Provide the (x, y) coordinate of the cell's center where the given text is located.  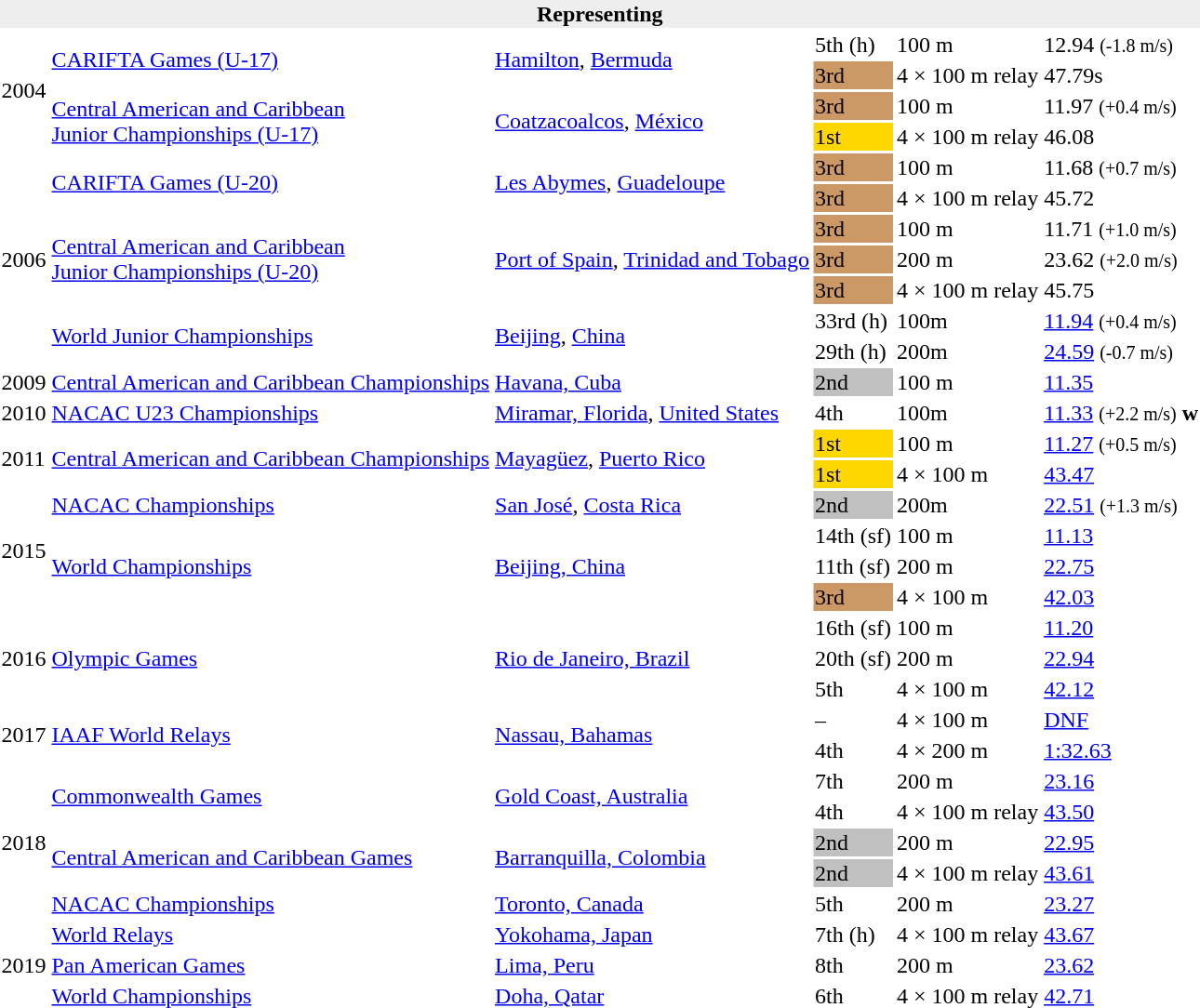
11.35 (1122, 382)
Lima, Peru (653, 965)
CARIFTA Games (U-17) (271, 60)
23.62 (+2.0 m/s) (1122, 259)
11.97 (+0.4 m/s) (1122, 106)
Miramar, Florida, United States (653, 413)
11th (sf) (852, 566)
12.94 (-1.8 m/s) (1122, 45)
2015 (24, 550)
4 × 200 m (967, 750)
23.16 (1122, 781)
20th (sf) (852, 658)
46.08 (1122, 137)
Olympic Games (271, 658)
San José, Costa Rica (653, 505)
11.27 (+0.5 m/s) (1122, 444)
– (852, 720)
Gold Coast, Australia (653, 796)
42.03 (1122, 597)
World Relays (271, 935)
11.68 (+0.7 m/s) (1122, 167)
Yokohama, Japan (653, 935)
Mayagüez, Puerto Rico (653, 459)
Port of Spain, Trinidad and Tobago (653, 259)
2017 (24, 735)
11.13 (1122, 536)
42.12 (1122, 689)
29th (h) (852, 351)
7th (852, 781)
23.27 (1122, 904)
45.72 (1122, 198)
Representing (600, 14)
11.20 (1122, 628)
43.50 (1122, 812)
Havana, Cuba (653, 382)
14th (sf) (852, 536)
45.75 (1122, 290)
2018 (24, 842)
2011 (24, 459)
Central American and CaribbeanJunior Championships (U-17) (271, 121)
2004 (24, 91)
Coatzacoalcos, México (653, 121)
Pan American Games (271, 965)
22.95 (1122, 842)
Toronto, Canada (653, 904)
43.67 (1122, 935)
DNF (1122, 720)
Barranquilla, Colombia (653, 857)
Central American and CaribbeanJunior Championships (U-20) (271, 259)
7th (h) (852, 935)
1:32.63 (1122, 750)
33rd (h) (852, 321)
2006 (24, 259)
2016 (24, 658)
5th (h) (852, 45)
11.71 (+1.0 m/s) (1122, 229)
Central American and Caribbean Games (271, 857)
23.62 (1122, 965)
22.94 (1122, 658)
NACAC U23 Championships (271, 413)
11.94 (+0.4 m/s) (1122, 321)
IAAF World Relays (271, 735)
16th (sf) (852, 628)
CARIFTA Games (U-20) (271, 182)
47.79s (1122, 75)
2009 (24, 382)
Commonwealth Games (271, 796)
43.47 (1122, 474)
8th (852, 965)
11.33 (+2.2 m/s) w (1122, 413)
World Championships (271, 566)
22.75 (1122, 566)
43.61 (1122, 873)
Nassau, Bahamas (653, 735)
24.59 (-0.7 m/s) (1122, 351)
22.51 (+1.3 m/s) (1122, 505)
Hamilton, Bermuda (653, 60)
Rio de Janeiro, Brazil (653, 658)
Les Abymes, Guadeloupe (653, 182)
World Junior Championships (271, 337)
2010 (24, 413)
